Determine the [X, Y] coordinate at the center of the cell enclosing the given text.  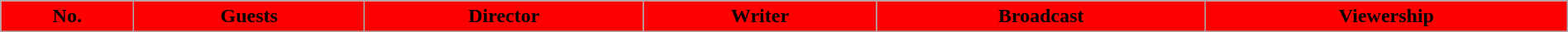
Guests [250, 16]
Director [504, 16]
Broadcast [1041, 16]
Writer [760, 16]
Viewership [1387, 16]
No. [68, 16]
